Output the [x, y] coordinate of the center of the cell containing the given text.  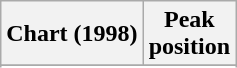
Peakposition [189, 34]
Chart (1998) [72, 34]
